Pinpoint the cell where the given text exists, returning its [x, y] midpoint coordinate. 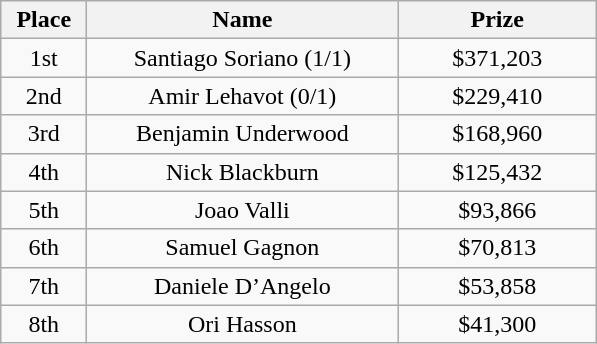
$229,410 [498, 96]
5th [44, 210]
Ori Hasson [242, 324]
$168,960 [498, 134]
Name [242, 20]
8th [44, 324]
Benjamin Underwood [242, 134]
Place [44, 20]
$41,300 [498, 324]
Nick Blackburn [242, 172]
$125,432 [498, 172]
$70,813 [498, 248]
Daniele D’Angelo [242, 286]
2nd [44, 96]
$93,866 [498, 210]
4th [44, 172]
Samuel Gagnon [242, 248]
7th [44, 286]
6th [44, 248]
Santiago Soriano (1/1) [242, 58]
Prize [498, 20]
Joao Valli [242, 210]
1st [44, 58]
$53,858 [498, 286]
$371,203 [498, 58]
3rd [44, 134]
Amir Lehavot (0/1) [242, 96]
